Capture the cell that displays the provided text and extract its [X, Y] central coordinate. 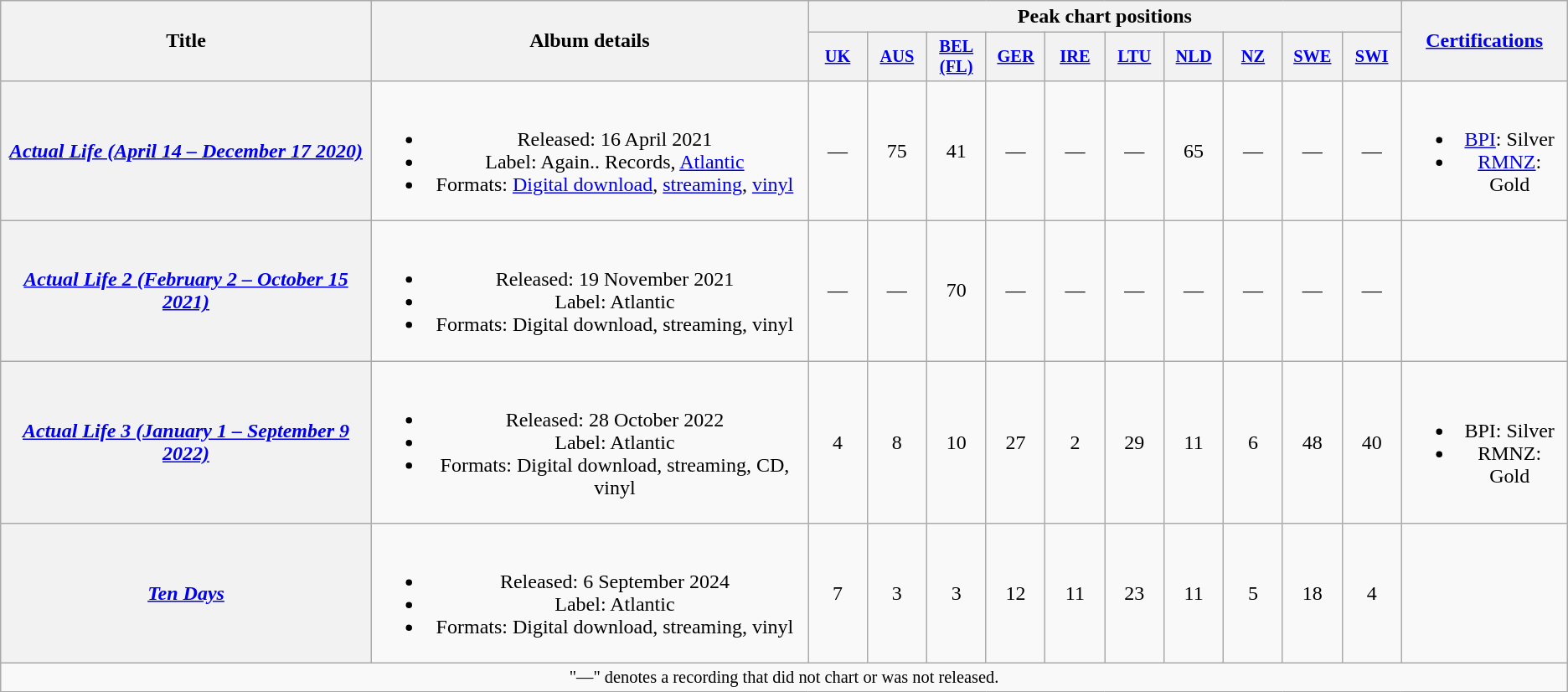
12 [1015, 593]
75 [896, 151]
41 [957, 151]
AUS [896, 57]
IRE [1075, 57]
BEL(FL) [957, 57]
GER [1015, 57]
Title [186, 41]
Actual Life 3 (January 1 – September 9 2022) [186, 442]
Actual Life 2 (February 2 – October 15 2021) [186, 292]
Peak chart positions [1106, 17]
Released: 19 November 2021Label: AtlanticFormats: Digital download, streaming, vinyl [590, 292]
10 [957, 442]
Album details [590, 41]
UK [838, 57]
Ten Days [186, 593]
27 [1015, 442]
NZ [1253, 57]
2 [1075, 442]
NLD [1194, 57]
48 [1312, 442]
65 [1194, 151]
LTU [1134, 57]
Released: 16 April 2021Label: Again.. Records, AtlanticFormats: Digital download, streaming, vinyl [590, 151]
29 [1134, 442]
70 [957, 292]
23 [1134, 593]
40 [1372, 442]
6 [1253, 442]
5 [1253, 593]
18 [1312, 593]
Actual Life (April 14 – December 17 2020) [186, 151]
8 [896, 442]
Released: 28 October 2022Label: AtlanticFormats: Digital download, streaming, CD, vinyl [590, 442]
7 [838, 593]
Released: 6 September 2024Label: AtlanticFormats: Digital download, streaming, vinyl [590, 593]
SWI [1372, 57]
SWE [1312, 57]
"—" denotes a recording that did not chart or was not released. [784, 678]
Certifications [1484, 41]
